Return [x, y] of the center of cell containing provided text 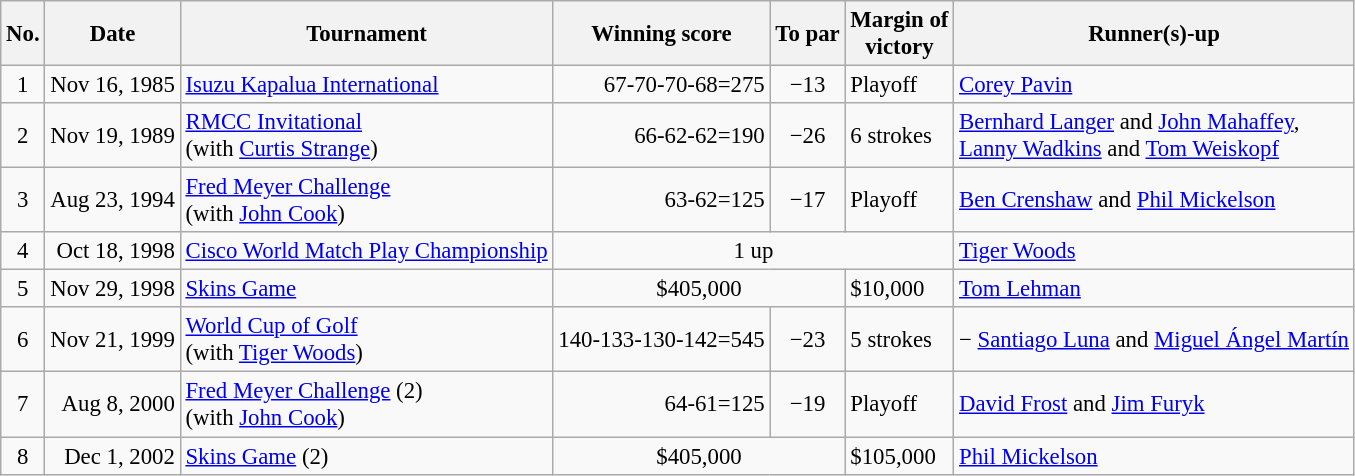
Dec 1, 2002 [112, 456]
David Frost and Jim Furyk [1154, 404]
−26 [808, 136]
8 [23, 456]
Tiger Woods [1154, 251]
5 strokes [900, 340]
RMCC Invitational(with Curtis Strange) [366, 136]
Margin ofvictory [900, 34]
1 [23, 85]
−13 [808, 85]
Fred Meyer Challenge(with John Cook) [366, 200]
7 [23, 404]
2 [23, 136]
4 [23, 251]
63-62=125 [662, 200]
66-62-62=190 [662, 136]
67-70-70-68=275 [662, 85]
Nov 16, 1985 [112, 85]
Nov 21, 1999 [112, 340]
5 [23, 289]
Aug 23, 1994 [112, 200]
Bernhard Langer and John Mahaffey, Lanny Wadkins and Tom Weiskopf [1154, 136]
6 strokes [900, 136]
Phil Mickelson [1154, 456]
6 [23, 340]
64-61=125 [662, 404]
$10,000 [900, 289]
Nov 19, 1989 [112, 136]
1 up [754, 251]
Tom Lehman [1154, 289]
$105,000 [900, 456]
No. [23, 34]
140-133-130-142=545 [662, 340]
− Santiago Luna and Miguel Ángel Martín [1154, 340]
−17 [808, 200]
Ben Crenshaw and Phil Mickelson [1154, 200]
Winning score [662, 34]
−23 [808, 340]
−19 [808, 404]
Fred Meyer Challenge (2)(with John Cook) [366, 404]
Nov 29, 1998 [112, 289]
Skins Game (2) [366, 456]
Oct 18, 1998 [112, 251]
Aug 8, 2000 [112, 404]
Skins Game [366, 289]
To par [808, 34]
Tournament [366, 34]
Cisco World Match Play Championship [366, 251]
Runner(s)-up [1154, 34]
World Cup of Golf(with Tiger Woods) [366, 340]
Isuzu Kapalua International [366, 85]
Corey Pavin [1154, 85]
Date [112, 34]
3 [23, 200]
